Locate the cell with the specified text and output its [x, y] center coordinate. 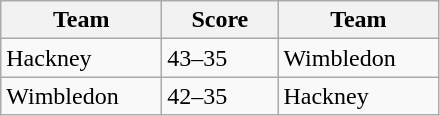
42–35 [220, 96]
Score [220, 20]
43–35 [220, 58]
